Locate the cell with the specified text and output its [x, y] center coordinate. 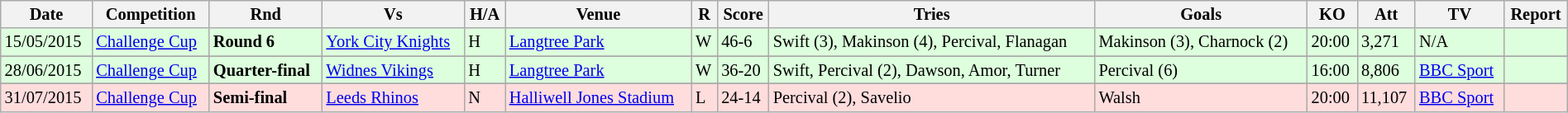
Leeds Rhinos [394, 97]
H/A [485, 14]
Date [46, 14]
15/05/2015 [46, 42]
31/07/2015 [46, 97]
L [705, 97]
Percival (2), Savelio [932, 97]
Tries [932, 14]
36-20 [743, 70]
16:00 [1332, 70]
Semi-final [266, 97]
Percival (6) [1201, 70]
N/A [1460, 42]
Competition [151, 14]
York City Knights [394, 42]
KO [1332, 14]
Vs [394, 14]
Report [1537, 14]
Venue [599, 14]
Goals [1201, 14]
Swift (3), Makinson (4), Percival, Flanagan [932, 42]
11,107 [1386, 97]
Rnd [266, 14]
Swift, Percival (2), Dawson, Amor, Turner [932, 70]
3,271 [1386, 42]
Halliwell Jones Stadium [599, 97]
Makinson (3), Charnock (2) [1201, 42]
8,806 [1386, 70]
46-6 [743, 42]
28/06/2015 [46, 70]
Att [1386, 14]
TV [1460, 14]
Walsh [1201, 97]
Score [743, 14]
Widnes Vikings [394, 70]
Round 6 [266, 42]
N [485, 97]
Quarter-final [266, 70]
24-14 [743, 97]
R [705, 14]
